Output the (X, Y) coordinate of the center of the cell containing the given text.  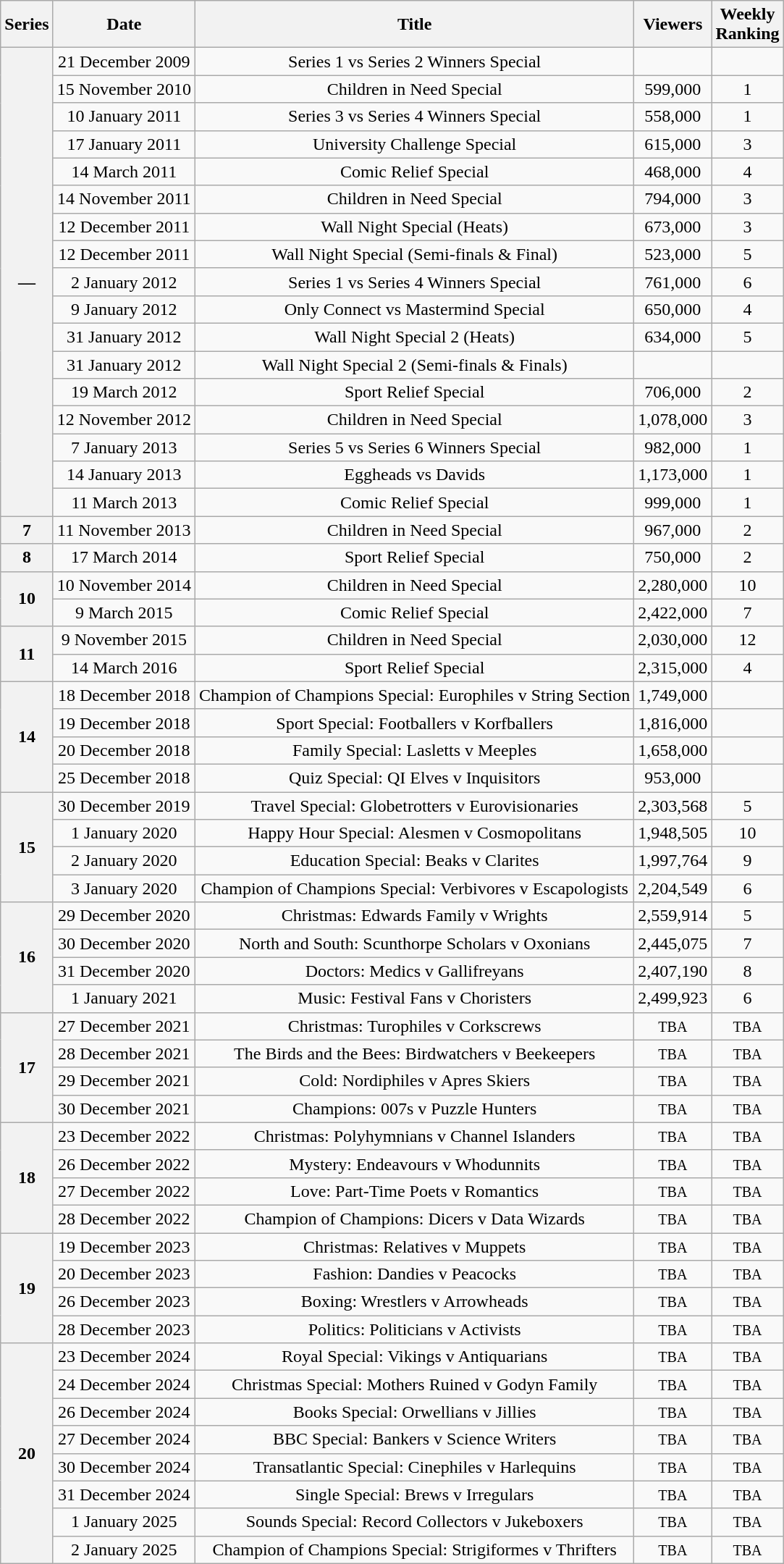
Wall Night Special (Heats) (414, 227)
30 December 2020 (124, 943)
599,000 (673, 89)
— (27, 282)
North and South: Scunthorpe Scholars v Oxonians (414, 943)
20 December 2018 (124, 750)
Quiz Special: QI Elves v Inquisitors (414, 778)
10 November 2014 (124, 585)
20 December 2023 (124, 1274)
29 December 2021 (124, 1081)
Transatlantic Special: Cinephiles v Harlequins (414, 1467)
2,499,923 (673, 998)
27 December 2024 (124, 1439)
794,000 (673, 199)
14 (27, 736)
468,000 (673, 172)
Champion of Champions: Dicers v Data Wizards (414, 1219)
2,280,000 (673, 585)
1,997,764 (673, 861)
558,000 (673, 117)
982,000 (673, 447)
1 January 2021 (124, 998)
28 December 2022 (124, 1219)
28 December 2023 (124, 1329)
673,000 (673, 227)
Happy Hour Special: Alesmen v Cosmopolitans (414, 833)
14 November 2011 (124, 199)
18 December 2018 (124, 695)
9 March 2015 (124, 613)
BBC Special: Bankers v Science Writers (414, 1439)
21 December 2009 (124, 62)
Champion of Champions Special: Strigiformes v Thrifters (414, 1550)
27 December 2022 (124, 1191)
Champion of Champions Special: Europhiles v String Section (414, 695)
15 (27, 847)
1 January 2020 (124, 833)
Title (414, 25)
615,000 (673, 144)
Christmas: Polyhymnians v Channel Islanders (414, 1136)
17 January 2011 (124, 144)
1,749,000 (673, 695)
27 December 2021 (124, 1026)
31 December 2020 (124, 971)
14 March 2011 (124, 172)
19 (27, 1287)
2,303,568 (673, 806)
Sport Special: Footballers v Korfballers (414, 723)
2,559,914 (673, 916)
26 December 2022 (124, 1164)
Mystery: Endeavours v Whodunnits (414, 1164)
30 December 2024 (124, 1467)
11 March 2013 (124, 503)
28 December 2021 (124, 1054)
25 December 2018 (124, 778)
Love: Part-Time Poets v Romantics (414, 1191)
2,407,190 (673, 971)
953,000 (673, 778)
2,422,000 (673, 613)
Series 1 vs Series 4 Winners Special (414, 282)
14 January 2013 (124, 475)
26 December 2023 (124, 1302)
2,445,075 (673, 943)
Only Connect vs Mastermind Special (414, 309)
634,000 (673, 337)
Series 3 vs Series 4 Winners Special (414, 117)
Family Special: Lasletts v Meeples (414, 750)
23 December 2024 (124, 1357)
Christmas Special: Mothers Ruined v Godyn Family (414, 1384)
523,000 (673, 254)
750,000 (673, 558)
Christmas: Edwards Family v Wrights (414, 916)
23 December 2022 (124, 1136)
Christmas: Relatives v Muppets (414, 1246)
1,658,000 (673, 750)
2 January 2012 (124, 282)
30 December 2021 (124, 1109)
Sounds Special: Record Collectors v Jukeboxers (414, 1522)
26 December 2024 (124, 1412)
Education Special: Beaks v Clarites (414, 861)
19 March 2012 (124, 392)
2 January 2020 (124, 861)
Champion of Champions Special: Verbivores v Escapologists (414, 888)
3 January 2020 (124, 888)
Books Special: Orwellians v Jillies (414, 1412)
19 December 2018 (124, 723)
1,816,000 (673, 723)
1 January 2025 (124, 1522)
Series 1 vs Series 2 Winners Special (414, 62)
11 November 2013 (124, 530)
Series 5 vs Series 6 Winners Special (414, 447)
967,000 (673, 530)
10 January 2011 (124, 117)
Christmas: Turophiles v Corkscrews (414, 1026)
12 (747, 640)
Date (124, 25)
Wall Night Special (Semi-finals & Final) (414, 254)
9 November 2015 (124, 640)
University Challenge Special (414, 144)
9 January 2012 (124, 309)
Cold: Nordiphiles v Apres Skiers (414, 1081)
2,315,000 (673, 668)
2,030,000 (673, 640)
Music: Festival Fans v Choristers (414, 998)
Doctors: Medics v Gallifreyans (414, 971)
Royal Special: Vikings v Antiquarians (414, 1357)
16 (27, 957)
17 (27, 1067)
Viewers (673, 25)
20 (27, 1453)
14 March 2016 (124, 668)
Politics: Politicians v Activists (414, 1329)
650,000 (673, 309)
Boxing: Wrestlers v Arrowheads (414, 1302)
Wall Night Special 2 (Heats) (414, 337)
706,000 (673, 392)
761,000 (673, 282)
Champions: 007s v Puzzle Hunters (414, 1109)
17 March 2014 (124, 558)
2,204,549 (673, 888)
29 December 2020 (124, 916)
The Birds and the Bees: Birdwatchers v Beekeepers (414, 1054)
31 December 2024 (124, 1494)
11 (27, 654)
1,078,000 (673, 420)
7 January 2013 (124, 447)
Fashion: Dandies v Peacocks (414, 1274)
12 November 2012 (124, 420)
Single Special: Brews v Irregulars (414, 1494)
24 December 2024 (124, 1384)
1,948,505 (673, 833)
19 December 2023 (124, 1246)
18 (27, 1177)
15 November 2010 (124, 89)
Travel Special: Globetrotters v Eurovisionaries (414, 806)
9 (747, 861)
30 December 2019 (124, 806)
2 January 2025 (124, 1550)
1,173,000 (673, 475)
999,000 (673, 503)
Series (27, 25)
Eggheads vs Davids (414, 475)
Weekly Ranking (747, 25)
Wall Night Special 2 (Semi-finals & Finals) (414, 364)
